Determine the [x, y] coordinate at the center of the cell enclosing the given text.  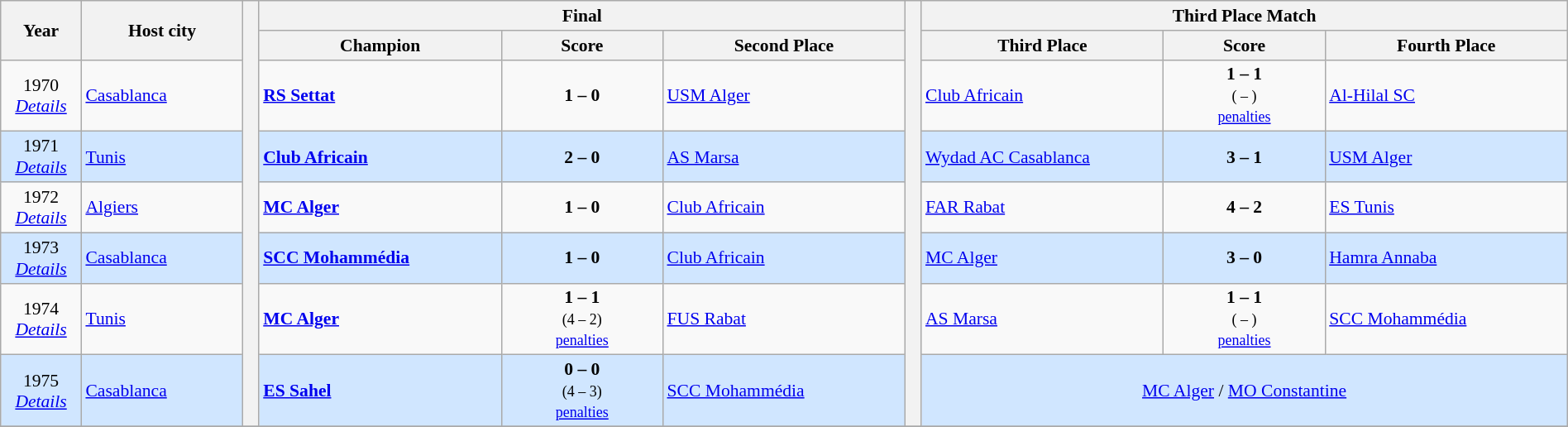
FUS Rabat [784, 319]
Third Place [1042, 46]
1971Details [41, 157]
ES Sahel [380, 391]
Host city [162, 30]
2 – 0 [582, 157]
Algiers [162, 207]
MC Alger / MO Constantine [1244, 391]
Hamra Annaba [1446, 258]
Year [41, 30]
1 – 1 (4 – 2)penalties [582, 319]
1970Details [41, 96]
RS Settat [380, 96]
3 – 1 [1244, 157]
ES Tunis [1446, 207]
Wydad AC Casablanca [1042, 157]
FAR Rabat [1042, 207]
4 – 2 [1244, 207]
Champion [380, 46]
3 – 0 [1244, 258]
Al-Hilal SC [1446, 96]
Final [582, 16]
1973Details [41, 258]
1974Details [41, 319]
1972Details [41, 207]
1975Details [41, 391]
0 – 0 (4 – 3)penalties [582, 391]
Third Place Match [1244, 16]
Second Place [784, 46]
Fourth Place [1446, 46]
